Scan for the cell matching the given text and deliver its (x, y) coordinate at center. 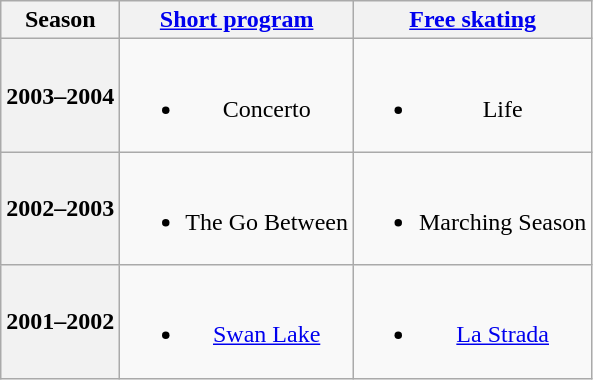
Short program (237, 20)
2003–2004 (60, 96)
Swan Lake (237, 322)
Free skating (472, 20)
La Strada (472, 322)
Life (472, 96)
2001–2002 (60, 322)
Marching Season (472, 208)
The Go Between (237, 208)
Season (60, 20)
Concerto (237, 96)
2002–2003 (60, 208)
